Provide the [X, Y] coordinate of the cell's center where the given text is located.  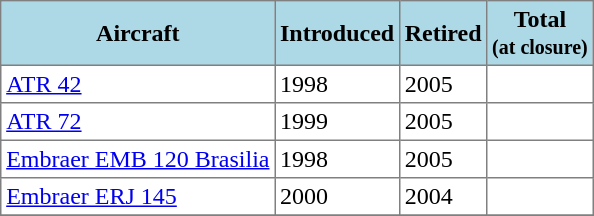
Retired [442, 33]
Embraer ERJ 145 [138, 197]
1999 [338, 122]
2000 [338, 197]
Total (at closure) [540, 33]
Embraer EMB 120 Brasilia [138, 159]
ATR 72 [138, 122]
2004 [442, 197]
Aircraft [138, 33]
Introduced [338, 33]
ATR 42 [138, 84]
